Detect which cell encompasses the target text, then output its [X, Y] center coordinate. 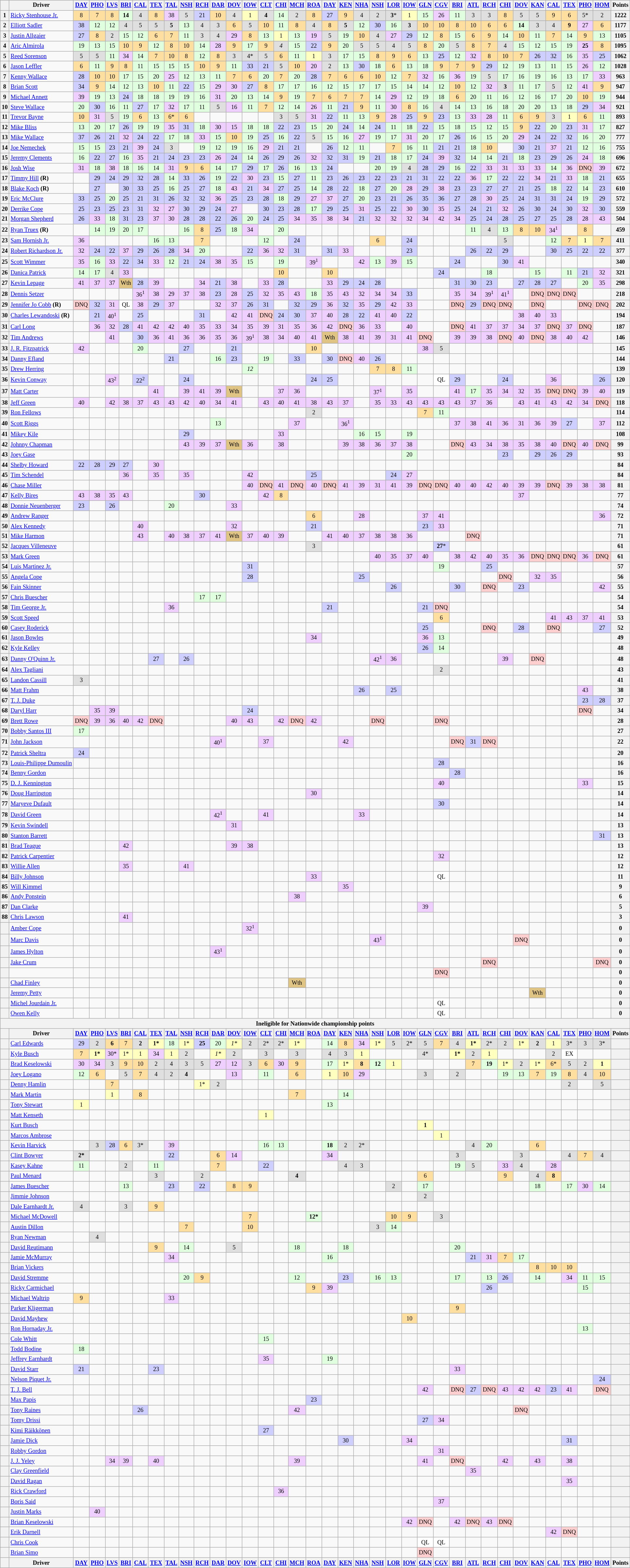
Shelby Howard [41, 465]
82 [5, 857]
Parker Kligerman [41, 1308]
Ron Hornaday Jr. [41, 1329]
Michael McDowell [41, 1217]
963 [620, 77]
86 [5, 897]
340 [620, 262]
377 [620, 251]
Tim George Jr. [41, 607]
655 [620, 178]
Landon Cassill [41, 680]
Bobby Santos III [41, 731]
Joey Gase [41, 455]
73 [5, 763]
Brett Rowe [41, 721]
Luis Martinez Jr. [41, 567]
Scott Speed [41, 618]
Justin Allgaier [41, 36]
James Buescher [41, 1186]
Danica Patrick [41, 273]
Ricky Carmichael [41, 1288]
70 [5, 731]
Tomy Drissi [41, 1420]
119 [620, 392]
Mikey Kile [41, 435]
Brad Keselowski [41, 1064]
1177 [620, 26]
Maryeve Dufault [41, 804]
Kevin Conway [41, 380]
Paul Menard [41, 1176]
Carl Long [41, 327]
Jamie McMurray [41, 1258]
Chad Finley [41, 983]
David Stremme [41, 1278]
Kasey Kahne [41, 1166]
85 [5, 887]
Louis-Philippe Dumoulin [41, 763]
572 [620, 199]
87 [5, 907]
5* [585, 16]
Trevor Bayne [41, 117]
559 [620, 209]
145 [620, 348]
Steve Wallace [41, 107]
341 [553, 230]
Clint Bowyer [41, 1156]
222 [140, 380]
Marcos Ambrose [41, 1136]
Scott Wimmer [41, 262]
Robby Gordon [41, 1451]
66 [5, 690]
65 [5, 680]
45 [5, 475]
Aric Almirola [41, 46]
Chase Miller [41, 485]
Doug Harrington [41, 794]
83 [5, 866]
Mike Bliss [41, 127]
Dale Earnhardt Jr. [41, 1207]
Timmy Hill (R) [41, 178]
Clay Greenfield [41, 1471]
Owen Kelly [41, 1014]
Rick Crawford [41, 1492]
60 [5, 628]
Eric McClure [41, 199]
Dennis Setzer [41, 294]
75 [5, 783]
Danny Efland [41, 359]
Angela Cope [41, 577]
Chris Cook [41, 1542]
Erik Darnell [41, 1532]
672 [620, 168]
27* [441, 546]
Donnie Neuenberger [41, 505]
Blake Koch (R) [41, 189]
112 [620, 424]
Ineligible for Nationwide championship points [315, 1023]
218 [620, 294]
64 [5, 670]
Dan Clarke [41, 907]
947 [620, 87]
Joe Nemechek [41, 148]
Kenny Wallace [41, 77]
Kurt Busch [41, 1125]
Jeff Green [41, 402]
610 [620, 189]
Austin Dillon [41, 1227]
David Mayhew [41, 1319]
T. J. Duke [41, 701]
Brian Scott [41, 87]
78 [5, 815]
51 [5, 537]
Brian Keselowski [41, 1522]
Daryl Harr [41, 711]
88 [5, 918]
Benny Gordon [41, 773]
80 [5, 836]
Sam Hornish Jr. [41, 241]
Mike Harmon [41, 537]
Todd Bodine [41, 1349]
Brad Teague [41, 846]
30* [112, 1054]
62 [5, 648]
Chris Buescher [41, 598]
Marc Davis [41, 940]
46 [5, 485]
76 [5, 794]
Kyle Busch [41, 1054]
J. J. Yeley [41, 1461]
Robert Richardson Jr. [41, 251]
79 [5, 826]
Boris Said [41, 1501]
Carl Edwards [41, 1044]
Danny O'Quinn Jr. [41, 659]
Brian Vickers [41, 1268]
Mike Wallace [41, 138]
Jason Bowles [41, 638]
755 [620, 148]
Kimi Räikkönen [41, 1431]
298 [620, 283]
David Ragan [41, 1481]
921 [620, 107]
Will Kimmel [41, 887]
187 [620, 327]
Derrike Cope [41, 209]
944 [620, 97]
Billy Johnson [41, 877]
Jeremy Petty [41, 993]
Mark Green [41, 557]
D. J. Kennington [41, 783]
Morgan Shepherd [41, 219]
David Green [41, 815]
Tim Schendel [41, 475]
Kevin Lepage [41, 283]
68 [5, 711]
1062 [620, 56]
Jeremy Clements [41, 158]
Andy Ponstein [41, 897]
194 [620, 316]
Fain Skinner [41, 587]
Michael Waltrip [41, 1298]
67 [5, 701]
Amber Cope [41, 928]
David Starr [41, 1369]
Kevin Swindell [41, 826]
114 [620, 413]
Nelson Piquet Jr. [41, 1380]
Alex Tagliani [41, 670]
893 [620, 117]
James Hylton [41, 952]
Jeffrey Earnhardt [41, 1359]
Jamie Dick [41, 1440]
Ryan Newman [41, 1237]
139 [620, 369]
58 [5, 607]
Ron Fellows [41, 413]
99 [620, 444]
Mark Martin [41, 1095]
93 [620, 455]
146 [620, 338]
1105 [620, 36]
David Reutimann [41, 1247]
Michel Jourdain Jr. [41, 1003]
Stanton Barrett [41, 836]
504 [620, 219]
Willie Allen [41, 866]
Chris Lawson [41, 918]
Patrick Sheltra [41, 753]
44 [5, 465]
Jimmie Johnson [41, 1197]
Joey Logano [41, 1075]
Kyle Kelley [41, 648]
Kevin Harvick [41, 1146]
69 [5, 721]
Jacques Villeneuve [41, 546]
Ryan Truex (R) [41, 230]
Tony Raines [41, 1410]
Alex Kennedy [41, 526]
432 [112, 380]
John Jackson [41, 742]
Reed Sorenson [41, 56]
Jennifer Jo Cobb (R) [41, 305]
Denny Hamlin [41, 1084]
59 [5, 618]
371 [378, 392]
Tony Stewart [41, 1105]
Ricky Stenhouse Jr. [41, 16]
1222 [620, 16]
Jake Crum [41, 962]
Casey Roderick [41, 628]
144 [620, 359]
459 [620, 230]
Justin Marks [41, 1512]
EX [570, 1054]
Cole Whitt [41, 1339]
Josh Wise [41, 168]
777 [620, 138]
Matt Carter [41, 392]
696 [620, 158]
118 [620, 402]
Andrew Ranger [41, 516]
J. R. Fitzpatrick [41, 348]
Elliott Sadler [41, 26]
63 [5, 659]
Michael Annett [41, 97]
Max Papis [41, 1400]
Jason Leffler [41, 66]
827 [620, 127]
12* [314, 1217]
108 [620, 435]
Patrick Carpentier [41, 857]
120 [620, 380]
1028 [620, 66]
Matt Frahm [41, 690]
202 [620, 305]
T. J. Bell [41, 1390]
1095 [620, 46]
Brian Simo [41, 1553]
47 [5, 496]
Scott Riggs [41, 424]
Charles Lewandoski (R) [41, 316]
Kelly Bires [41, 496]
Johnny Chapman [41, 444]
Matt Kenseth [41, 1115]
Drew Herring [41, 369]
50 [5, 526]
Tim Andrews [41, 338]
